Capture the cell that displays the provided text and extract its [X, Y] central coordinate. 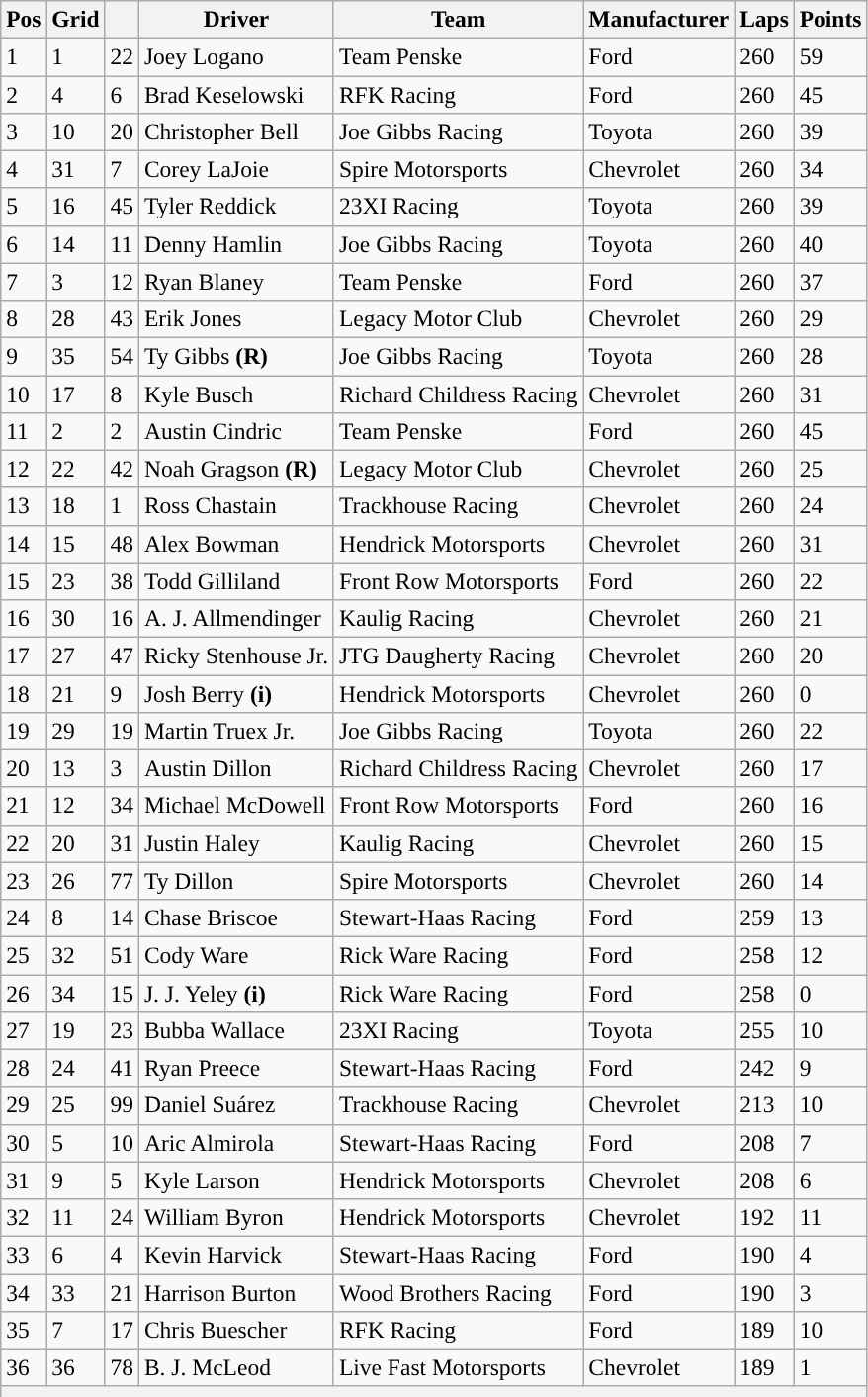
JTG Daugherty Racing [458, 655]
Josh Berry (i) [235, 693]
Driver [235, 19]
78 [122, 1367]
Aric Almirola [235, 1143]
Bubba Wallace [235, 1030]
B. J. McLeod [235, 1367]
Todd Gilliland [235, 581]
47 [122, 655]
Cody Ware [235, 955]
Martin Truex Jr. [235, 731]
Ty Gibbs (R) [235, 356]
Kevin Harvick [235, 1255]
255 [765, 1030]
54 [122, 356]
Brad Keselowski [235, 94]
192 [765, 1217]
Points [830, 19]
37 [830, 282]
242 [765, 1068]
40 [830, 244]
Kyle Busch [235, 393]
Corey LaJoie [235, 169]
77 [122, 881]
Austin Dillon [235, 768]
Ross Chastain [235, 506]
Erik Jones [235, 318]
A. J. Allmendinger [235, 618]
51 [122, 955]
Justin Haley [235, 843]
Michael McDowell [235, 806]
William Byron [235, 1217]
Ryan Blaney [235, 282]
48 [122, 544]
Laps [765, 19]
Wood Brothers Racing [458, 1292]
43 [122, 318]
259 [765, 917]
Alex Bowman [235, 544]
Tyler Reddick [235, 207]
Noah Gragson (R) [235, 469]
Live Fast Motorsports [458, 1367]
Austin Cindric [235, 431]
Ryan Preece [235, 1068]
Joey Logano [235, 56]
Chris Buescher [235, 1330]
213 [765, 1105]
Ricky Stenhouse Jr. [235, 655]
Ty Dillon [235, 881]
Kyle Larson [235, 1180]
42 [122, 469]
99 [122, 1105]
J. J. Yeley (i) [235, 993]
Harrison Burton [235, 1292]
Team [458, 19]
59 [830, 56]
Pos [24, 19]
41 [122, 1068]
Chase Briscoe [235, 917]
Manufacturer [658, 19]
Grid [75, 19]
Daniel Suárez [235, 1105]
Denny Hamlin [235, 244]
Christopher Bell [235, 131]
38 [122, 581]
